Identify which cell holds the provided text, then report its [X, Y] central coordinate. 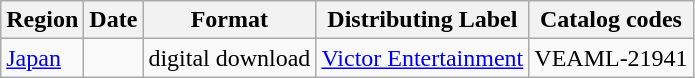
VEAML-21941 [611, 58]
Catalog codes [611, 20]
Victor Entertainment [422, 58]
Japan [42, 58]
Region [42, 20]
Date [114, 20]
Format [230, 20]
Distributing Label [422, 20]
digital download [230, 58]
